For the text-containing cell, return its midpoint in [x, y] coordinate format. 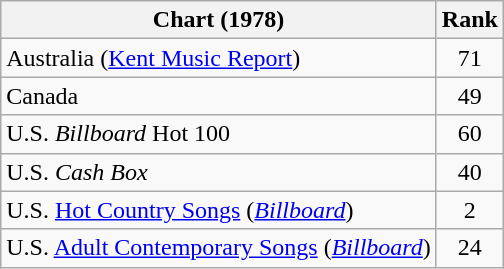
40 [470, 172]
Australia (Kent Music Report) [219, 58]
U.S. Hot Country Songs (Billboard) [219, 210]
71 [470, 58]
Rank [470, 20]
60 [470, 134]
U.S. Billboard Hot 100 [219, 134]
24 [470, 248]
Chart (1978) [219, 20]
49 [470, 96]
U.S. Adult Contemporary Songs (Billboard) [219, 248]
Canada [219, 96]
U.S. Cash Box [219, 172]
2 [470, 210]
